Identify which cell holds the provided text, then report its [x, y] central coordinate. 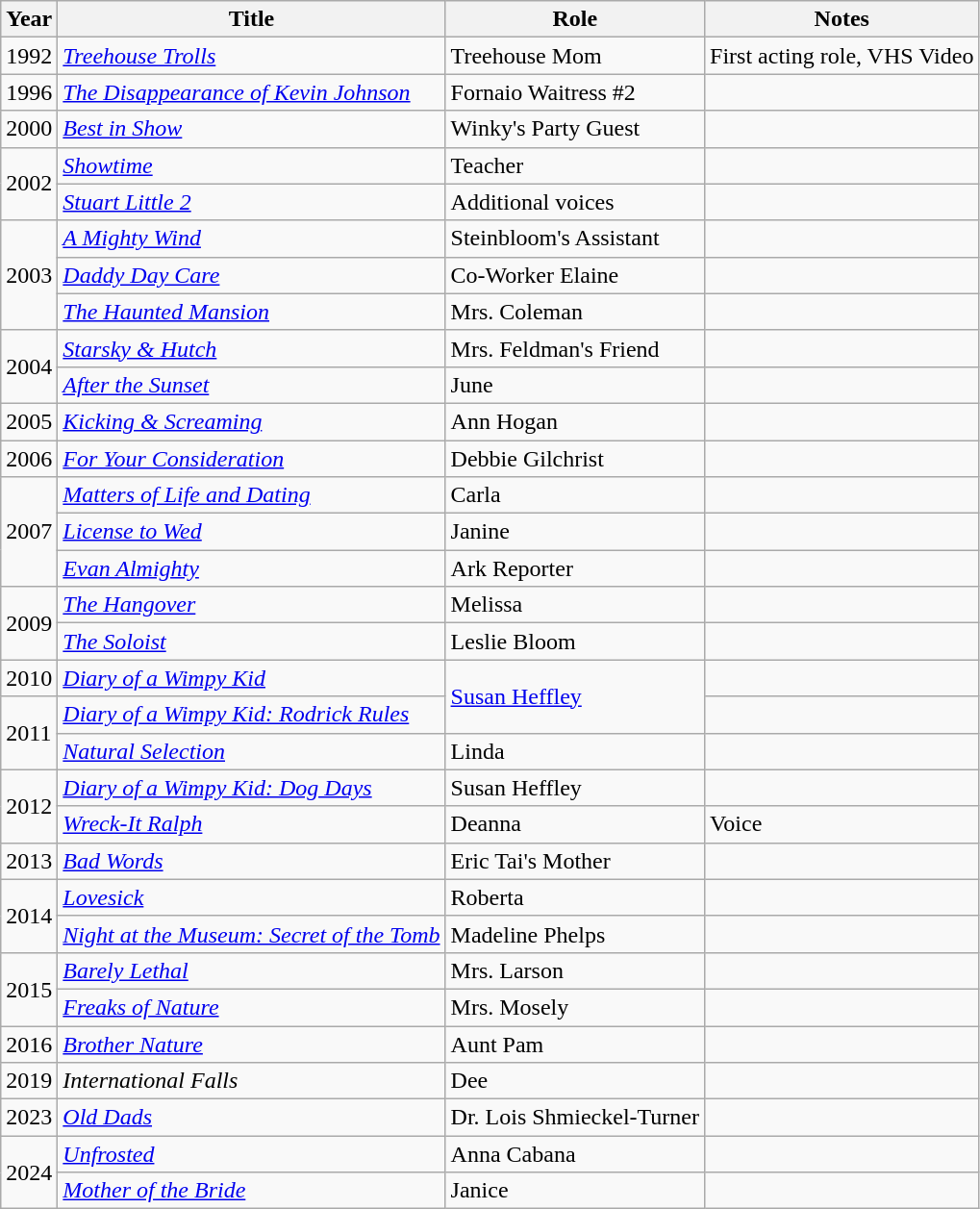
Madeline Phelps [575, 934]
2012 [29, 806]
Lovesick [252, 897]
Debbie Gilchrist [575, 459]
First acting role, VHS Video [842, 56]
Kicking & Screaming [252, 421]
June [575, 385]
Additional voices [575, 202]
2010 [29, 678]
Ann Hogan [575, 421]
Co-Worker Elaine [575, 275]
Wreck-It Ralph [252, 824]
Voice [842, 824]
The Disappearance of Kevin Johnson [252, 92]
1996 [29, 92]
Janice [575, 1191]
A Mighty Wind [252, 239]
Melissa [575, 605]
2003 [29, 275]
2005 [29, 421]
Unfrosted [252, 1154]
1992 [29, 56]
Aunt Pam [575, 1044]
Treehouse Trolls [252, 56]
2013 [29, 861]
Deanna [575, 824]
Dr. Lois Shmieckel-Turner [575, 1118]
Daddy Day Care [252, 275]
Matters of Life and Dating [252, 495]
Dee [575, 1081]
Year [29, 19]
2019 [29, 1081]
Roberta [575, 897]
Notes [842, 19]
Ark Reporter [575, 568]
Diary of a Wimpy Kid: Rodrick Rules [252, 715]
Mother of the Bride [252, 1191]
License to Wed [252, 532]
Fornaio Waitress #2 [575, 92]
2016 [29, 1044]
Mrs. Feldman's Friend [575, 348]
Teacher [575, 165]
International Falls [252, 1081]
2007 [29, 532]
Stuart Little 2 [252, 202]
2024 [29, 1172]
2000 [29, 129]
Starsky & Hutch [252, 348]
Natural Selection [252, 751]
Evan Almighty [252, 568]
Treehouse Mom [575, 56]
Anna Cabana [575, 1154]
Winky's Party Guest [575, 129]
Mrs. Coleman [575, 312]
Leslie Bloom [575, 642]
Title [252, 19]
2002 [29, 184]
Showtime [252, 165]
Carla [575, 495]
Freaks of Nature [252, 1007]
The Hangover [252, 605]
Linda [575, 751]
Steinbloom's Assistant [575, 239]
Janine [575, 532]
After the Sunset [252, 385]
For Your Consideration [252, 459]
Eric Tai's Mother [575, 861]
Old Dads [252, 1118]
2015 [29, 989]
2006 [29, 459]
Best in Show [252, 129]
The Soloist [252, 642]
Night at the Museum: Secret of the Tomb [252, 934]
Brother Nature [252, 1044]
The Haunted Mansion [252, 312]
2023 [29, 1118]
Diary of a Wimpy Kid: Dog Days [252, 788]
Mrs. Mosely [575, 1007]
2009 [29, 623]
2004 [29, 366]
2011 [29, 733]
Diary of a Wimpy Kid [252, 678]
Mrs. Larson [575, 970]
Bad Words [252, 861]
2014 [29, 916]
Barely Lethal [252, 970]
Role [575, 19]
